For the text-containing cell, return its midpoint in [x, y] coordinate format. 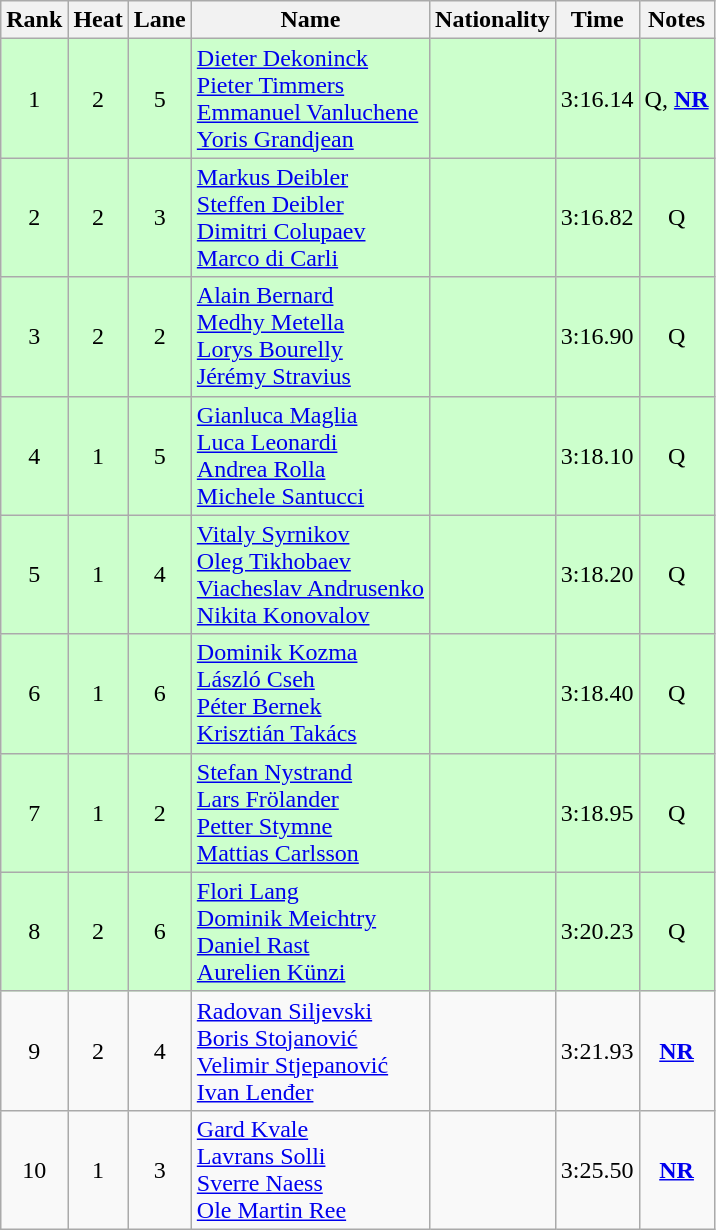
Stefan NystrandLars FrölanderPetter Stymne Mattias Carlsson [310, 812]
Markus DeiblerSteffen DeiblerDimitri Colupaev Marco di Carli [310, 218]
Radovan SiljevskiBoris StojanovićVelimir Stjepanović Ivan Lenđer [310, 1050]
3:16.14 [597, 98]
Dieter DekoninckPieter TimmersEmmanuel Vanluchene Yoris Grandjean [310, 98]
Gard KvaleLavrans SolliSverre Naess Ole Martin Ree [310, 1170]
3:18.10 [597, 456]
3:16.82 [597, 218]
Heat [98, 20]
Rank [34, 20]
3:18.95 [597, 812]
Q, NR [676, 98]
Nationality [493, 20]
3:25.50 [597, 1170]
10 [34, 1170]
Flori LangDominik MeichtryDaniel Rast Aurelien Künzi [310, 932]
Name [310, 20]
3:16.90 [597, 336]
Dominik KozmaLászló CsehPéter Bernek Krisztián Takács [310, 694]
Notes [676, 20]
Alain BernardMedhy MetellaLorys Bourelly Jérémy Stravius [310, 336]
Gianluca MagliaLuca LeonardiAndrea Rolla Michele Santucci [310, 456]
Lane [160, 20]
Vitaly SyrnikovOleg TikhobaevViacheslav Andrusenko Nikita Konovalov [310, 574]
8 [34, 932]
3:20.23 [597, 932]
7 [34, 812]
9 [34, 1050]
3:21.93 [597, 1050]
Time [597, 20]
3:18.40 [597, 694]
3:18.20 [597, 574]
